Locate the cell with the specified text and output its [x, y] center coordinate. 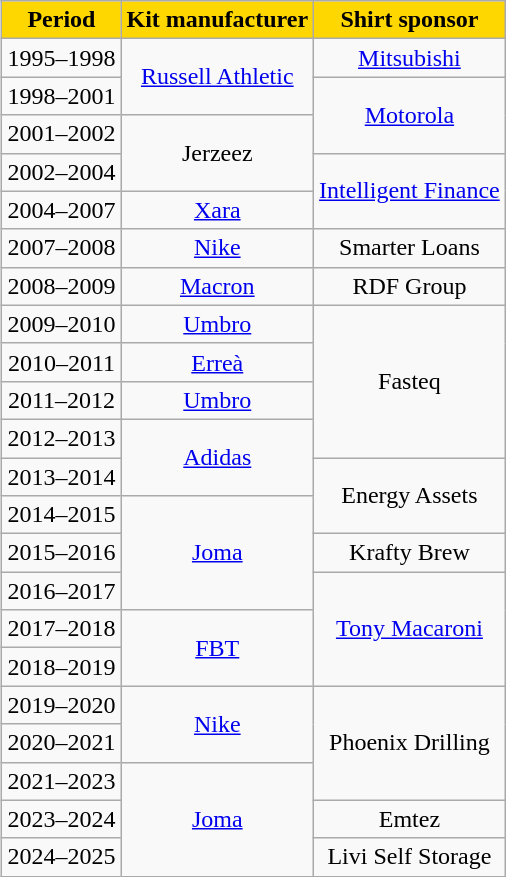
2009–2010 [62, 324]
2024–2025 [62, 857]
2018–2019 [62, 667]
Kit manufacturer [218, 20]
Emtez [410, 819]
RDF Group [410, 286]
2002–2004 [62, 172]
Erreà [218, 362]
Xara [218, 210]
FBT [218, 648]
Fasteq [410, 381]
Shirt sponsor [410, 20]
Jerzeez [218, 153]
Motorola [410, 115]
2017–2018 [62, 629]
Russell Athletic [218, 77]
Mitsubishi [410, 58]
2001–2002 [62, 134]
Krafty Brew [410, 553]
Tony Macaroni [410, 629]
2019–2020 [62, 705]
2010–2011 [62, 362]
Smarter Loans [410, 248]
2004–2007 [62, 210]
2021–2023 [62, 781]
2013–2014 [62, 477]
2007–2008 [62, 248]
Adidas [218, 457]
2016–2017 [62, 591]
Livi Self Storage [410, 857]
2008–2009 [62, 286]
2014–2015 [62, 515]
1995–1998 [62, 58]
2020–2021 [62, 743]
1998–2001 [62, 96]
2012–2013 [62, 438]
Energy Assets [410, 496]
2023–2024 [62, 819]
2015–2016 [62, 553]
Intelligent Finance [410, 191]
Period [62, 20]
2011–2012 [62, 400]
Macron [218, 286]
Phoenix Drilling [410, 743]
